Output the [x, y] coordinate of the center of the cell containing the given text.  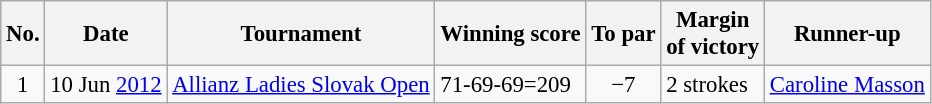
Allianz Ladies Slovak Open [301, 85]
71-69-69=209 [510, 85]
−7 [624, 85]
Marginof victory [713, 34]
Date [106, 34]
Runner-up [847, 34]
Winning score [510, 34]
To par [624, 34]
Caroline Masson [847, 85]
10 Jun 2012 [106, 85]
1 [23, 85]
No. [23, 34]
Tournament [301, 34]
2 strokes [713, 85]
